Scan for the cell matching the given text and deliver its [X, Y] coordinate at center. 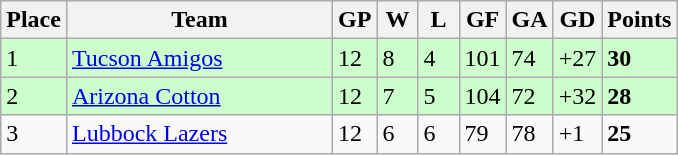
Points [640, 20]
78 [530, 134]
2 [34, 96]
Tucson Amigos [199, 58]
104 [482, 96]
1 [34, 58]
Lubbock Lazers [199, 134]
Arizona Cotton [199, 96]
GA [530, 20]
+1 [578, 134]
5 [438, 96]
3 [34, 134]
7 [398, 96]
101 [482, 58]
Team [199, 20]
25 [640, 134]
GF [482, 20]
28 [640, 96]
74 [530, 58]
8 [398, 58]
+27 [578, 58]
72 [530, 96]
GP [355, 20]
79 [482, 134]
30 [640, 58]
GD [578, 20]
+32 [578, 96]
W [398, 20]
4 [438, 58]
Place [34, 20]
L [438, 20]
